Locate the cell with the specified text and output its (x, y) center coordinate. 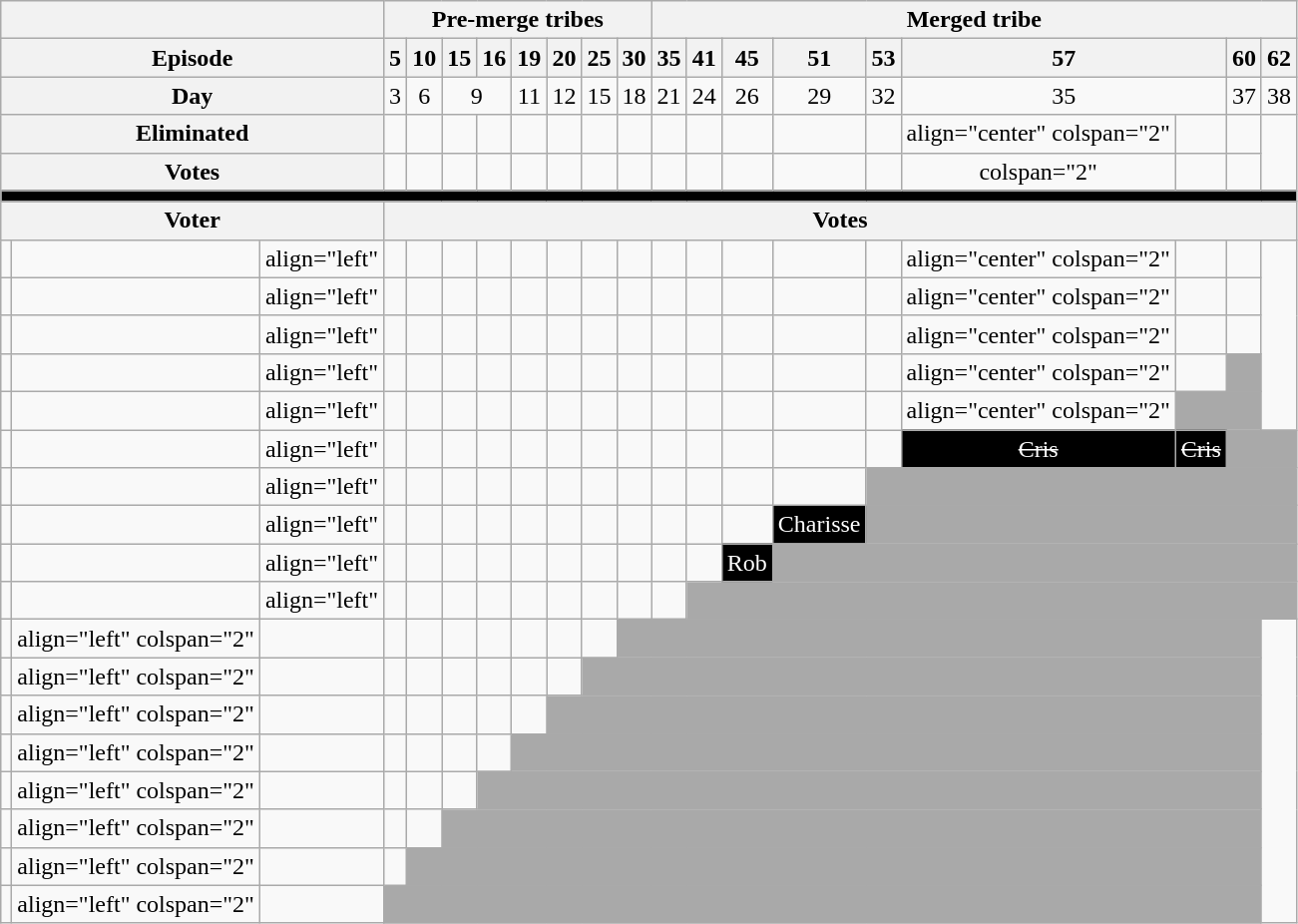
Charisse (819, 525)
26 (746, 96)
25 (599, 58)
18 (635, 96)
Rob (746, 563)
24 (704, 96)
3 (395, 96)
51 (819, 58)
29 (819, 96)
21 (668, 96)
12 (565, 96)
colspan="2" (1038, 172)
19 (529, 58)
37 (1243, 96)
53 (884, 58)
38 (1279, 96)
20 (565, 58)
41 (704, 58)
45 (746, 58)
5 (395, 58)
Day (193, 96)
6 (425, 96)
30 (635, 58)
Merged tribe (974, 20)
9 (477, 96)
32 (884, 96)
60 (1243, 58)
62 (1279, 58)
Eliminated (193, 134)
10 (425, 58)
Voter (193, 221)
57 (1064, 58)
Episode (193, 58)
11 (529, 96)
16 (495, 58)
Pre-merge tribes (518, 20)
